Detect which cell encompasses the target text, then output its [x, y] center coordinate. 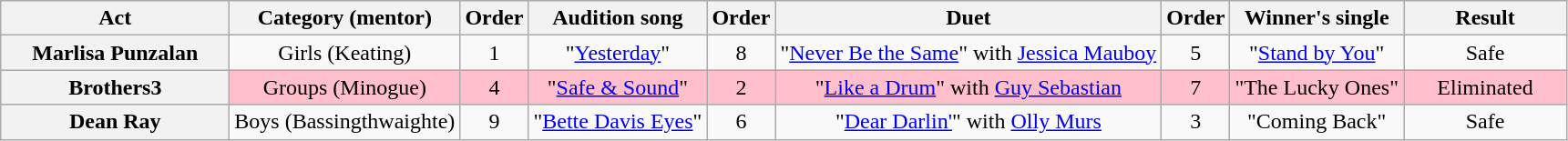
6 [742, 122]
4 [494, 87]
"Yesterday" [618, 53]
5 [1195, 53]
"Stand by You" [1317, 53]
Result [1485, 18]
"Like a Drum" with Guy Sebastian [968, 87]
Category (mentor) [344, 18]
Girls (Keating) [344, 53]
7 [1195, 87]
8 [742, 53]
Eliminated [1485, 87]
Winner's single [1317, 18]
"Bette Davis Eyes" [618, 122]
Audition song [618, 18]
Act [115, 18]
Duet [968, 18]
3 [1195, 122]
"Dear Darlin'" with Olly Murs [968, 122]
"Safe & Sound" [618, 87]
2 [742, 87]
Brothers3 [115, 87]
Groups (Minogue) [344, 87]
"Never Be the Same" with Jessica Mauboy [968, 53]
Marlisa Punzalan [115, 53]
Dean Ray [115, 122]
1 [494, 53]
9 [494, 122]
Boys (Bassingthwaighte) [344, 122]
"The Lucky Ones" [1317, 87]
"Coming Back" [1317, 122]
